Output the (x, y) coordinate of the center of the cell containing the given text.  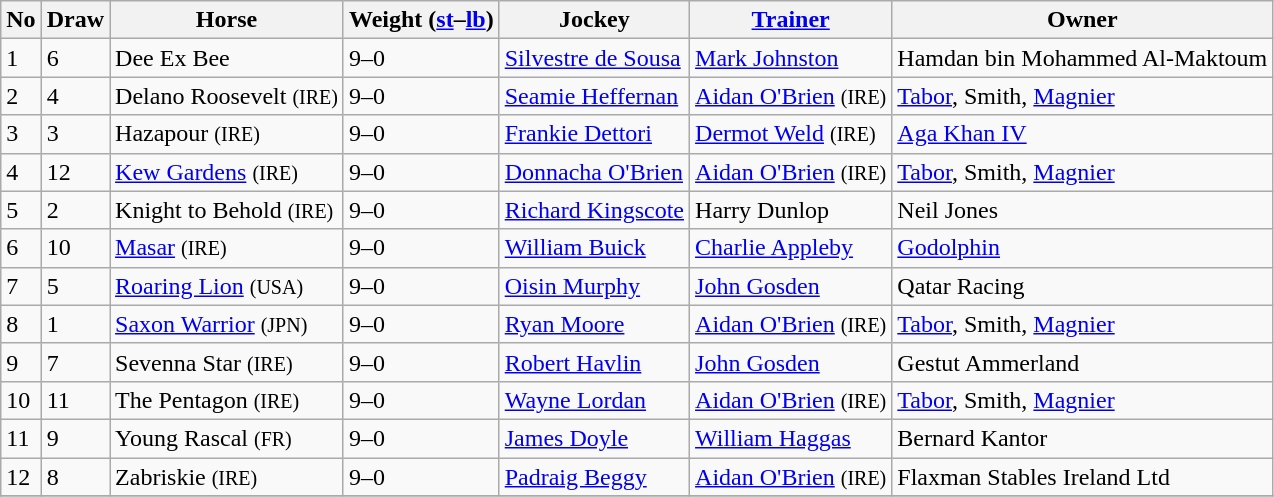
Robert Havlin (594, 362)
Weight (st–lb) (421, 20)
Ryan Moore (594, 324)
Owner (1082, 20)
Trainer (791, 20)
Silvestre de Sousa (594, 58)
Bernard Kantor (1082, 438)
Roaring Lion (USA) (227, 286)
Aga Khan IV (1082, 134)
Godolphin (1082, 248)
Oisin Murphy (594, 286)
No (21, 20)
Hazapour (IRE) (227, 134)
Frankie Dettori (594, 134)
Sevenna Star (IRE) (227, 362)
Jockey (594, 20)
Qatar Racing (1082, 286)
Dee Ex Bee (227, 58)
Knight to Behold (IRE) (227, 210)
Masar (IRE) (227, 248)
Neil Jones (1082, 210)
Horse (227, 20)
Hamdan bin Mohammed Al-Maktoum (1082, 58)
Richard Kingscote (594, 210)
Draw (75, 20)
Dermot Weld (IRE) (791, 134)
Seamie Heffernan (594, 96)
William Haggas (791, 438)
Zabriskie (IRE) (227, 477)
Donnacha O'Brien (594, 172)
James Doyle (594, 438)
The Pentagon (IRE) (227, 400)
Padraig Beggy (594, 477)
Charlie Appleby (791, 248)
Mark Johnston (791, 58)
Young Rascal (FR) (227, 438)
Delano Roosevelt (IRE) (227, 96)
Saxon Warrior (JPN) (227, 324)
Kew Gardens (IRE) (227, 172)
William Buick (594, 248)
Flaxman Stables Ireland Ltd (1082, 477)
Harry Dunlop (791, 210)
Gestut Ammerland (1082, 362)
Wayne Lordan (594, 400)
